For the text-containing cell, return its midpoint in [x, y] coordinate format. 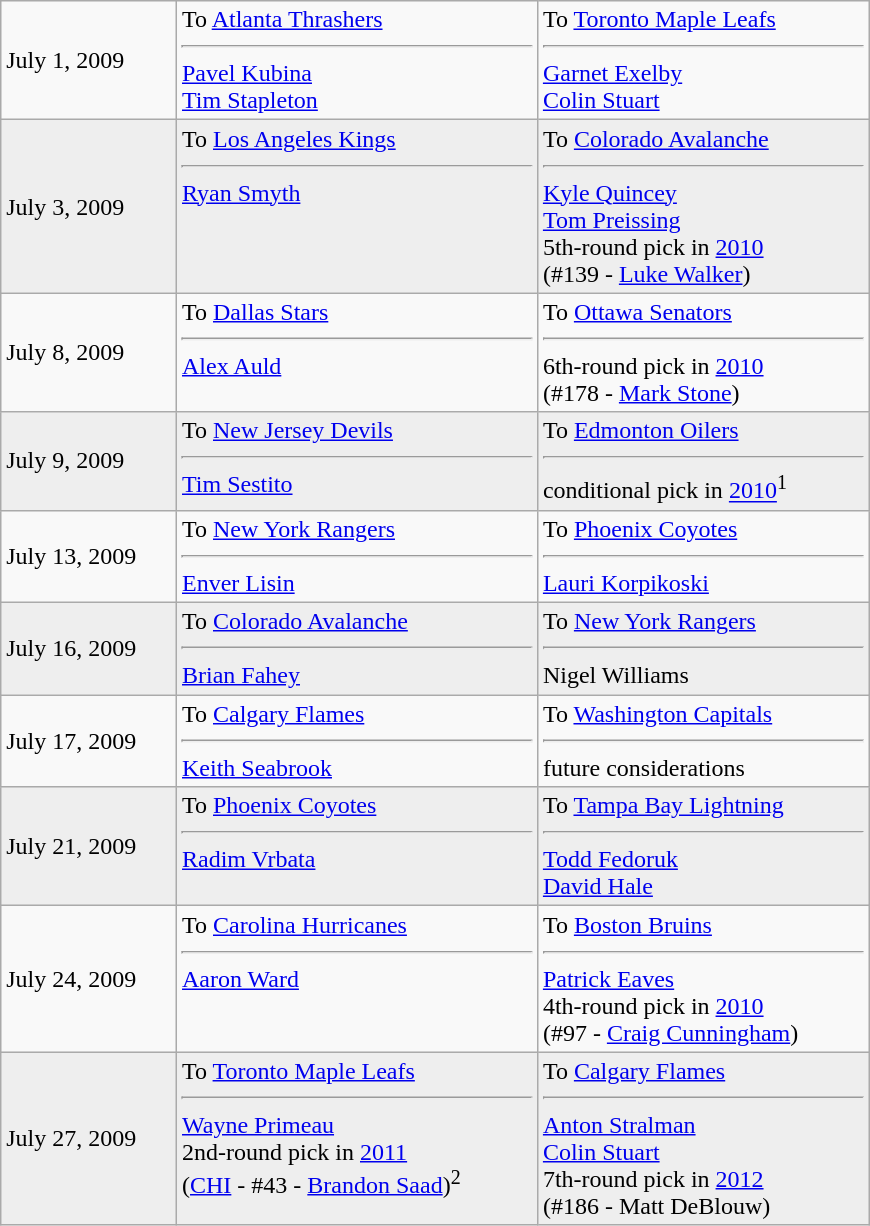
To Boston BruinsPatrick Eaves4th-round pick in 2010(#97 - Craig Cunningham) [703, 979]
July 8, 2009 [89, 352]
July 16, 2009 [89, 649]
To New Jersey DevilsTim Sestito [356, 462]
To Washington Capitalsfuture considerations [703, 741]
To Tampa Bay LightningTodd Fedoruk David Hale [703, 846]
To New York RangersNigel Williams [703, 649]
July 17, 2009 [89, 741]
July 13, 2009 [89, 556]
To Carolina HurricanesAaron Ward [356, 979]
July 21, 2009 [89, 846]
To New York RangersEnver Lisin [356, 556]
July 1, 2009 [89, 60]
July 9, 2009 [89, 462]
To Toronto Maple LeafsWayne Primeau2nd-round pick in 2011(CHI - #43 - Brandon Saad)2 [356, 1138]
July 27, 2009 [89, 1138]
To Calgary FlamesAnton Stralman Colin Stuart7th-round pick in 2012(#186 - Matt DeBlouw) [703, 1138]
To Los Angeles KingsRyan Smyth [356, 206]
To Ottawa Senators6th-round pick in 2010(#178 - Mark Stone) [703, 352]
To Phoenix CoyotesLauri Korpikoski [703, 556]
July 3, 2009 [89, 206]
To Colorado AvalancheKyle QuinceyTom Preissing5th-round pick in 2010(#139 - Luke Walker) [703, 206]
To Atlanta ThrashersPavel KubinaTim Stapleton [356, 60]
To Edmonton Oilersconditional pick in 20101 [703, 462]
To Toronto Maple LeafsGarnet ExelbyColin Stuart [703, 60]
July 24, 2009 [89, 979]
To Phoenix CoyotesRadim Vrbata [356, 846]
To Calgary FlamesKeith Seabrook [356, 741]
To Dallas StarsAlex Auld [356, 352]
To Colorado AvalancheBrian Fahey [356, 649]
